Extract the (x, y) coordinate from the center of the cell holding the provided text.  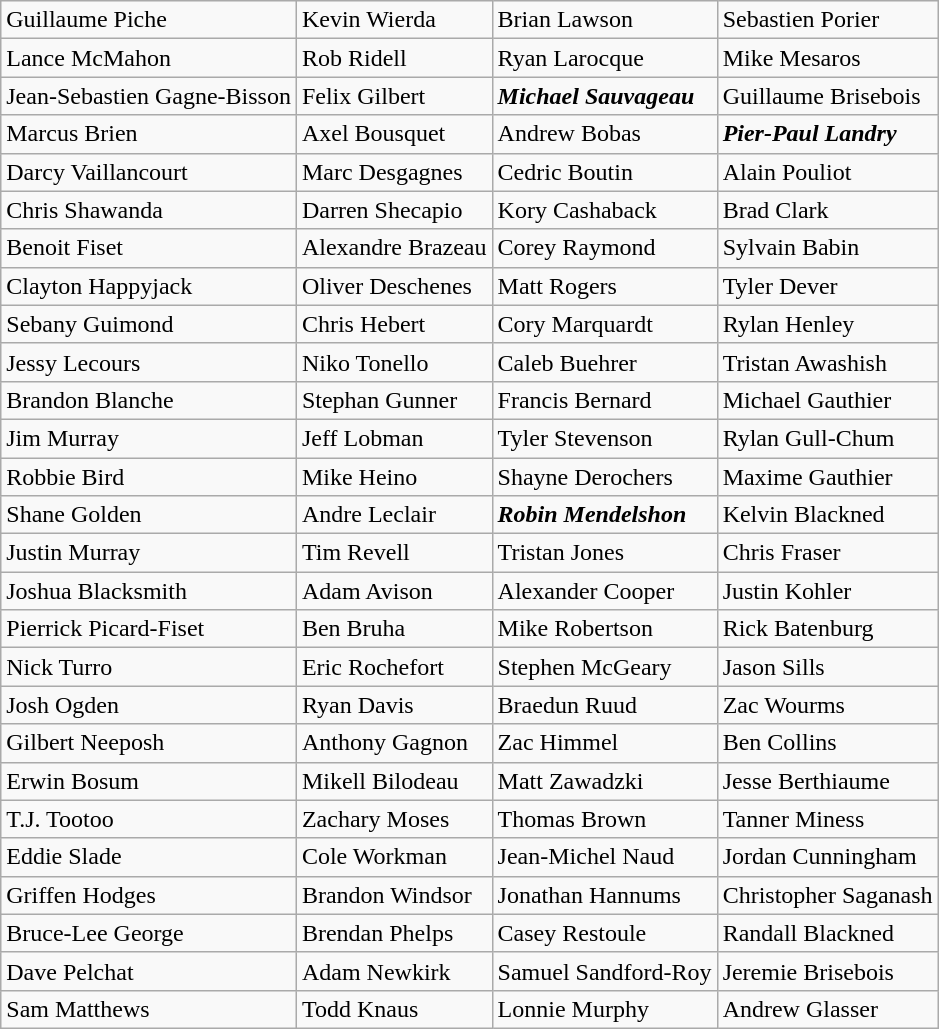
Ryan Davis (394, 705)
Zac Himmel (604, 743)
Ryan Larocque (604, 58)
Anthony Gagnon (394, 743)
Eddie Slade (149, 857)
Michael Gauthier (828, 400)
Jesse Berthiaume (828, 781)
Sebastien Porier (828, 20)
Joshua Blacksmith (149, 591)
Alexandre Brazeau (394, 248)
Sam Matthews (149, 1009)
Brendan Phelps (394, 933)
Zachary Moses (394, 819)
Oliver Deschenes (394, 286)
Thomas Brown (604, 819)
Jonathan Hannums (604, 895)
Eric Rochefort (394, 667)
Mike Robertson (604, 629)
Rick Batenburg (828, 629)
Darcy Vaillancourt (149, 172)
Guillaume Brisebois (828, 96)
Andrew Glasser (828, 1009)
Jeremie Brisebois (828, 971)
Kelvin Blackned (828, 515)
Brandon Windsor (394, 895)
Cory Marquardt (604, 324)
Pierrick Picard-Fiset (149, 629)
T.J. Tootoo (149, 819)
Corey Raymond (604, 248)
Casey Restoule (604, 933)
Marc Desgagnes (394, 172)
Tristan Jones (604, 553)
Justin Murray (149, 553)
Griffen Hodges (149, 895)
Niko Tonello (394, 362)
Robin Mendelshon (604, 515)
Benoit Fiset (149, 248)
Adam Avison (394, 591)
Francis Bernard (604, 400)
Guillaume Piche (149, 20)
Stephen McGeary (604, 667)
Robbie Bird (149, 477)
Chris Shawanda (149, 210)
Todd Knaus (394, 1009)
Rylan Henley (828, 324)
Jean-Sebastien Gagne-Bisson (149, 96)
Andre Leclair (394, 515)
Brad Clark (828, 210)
Ben Bruha (394, 629)
Axel Bousquet (394, 134)
Jeff Lobman (394, 438)
Chris Hebert (394, 324)
Adam Newkirk (394, 971)
Caleb Buehrer (604, 362)
Tristan Awashish (828, 362)
Justin Kohler (828, 591)
Mike Mesaros (828, 58)
Tim Revell (394, 553)
Marcus Brien (149, 134)
Rob Ridell (394, 58)
Dave Pelchat (149, 971)
Braedun Ruud (604, 705)
Cole Workman (394, 857)
Kevin Wierda (394, 20)
Felix Gilbert (394, 96)
Bruce-Lee George (149, 933)
Ben Collins (828, 743)
Cedric Boutin (604, 172)
Tyler Dever (828, 286)
Sebany Guimond (149, 324)
Clayton Happyjack (149, 286)
Mike Heino (394, 477)
Lonnie Murphy (604, 1009)
Jessy Lecours (149, 362)
Lance McMahon (149, 58)
Chris Fraser (828, 553)
Josh Ogden (149, 705)
Tanner Miness (828, 819)
Jordan Cunningham (828, 857)
Samuel Sandford-Roy (604, 971)
Brian Lawson (604, 20)
Alain Pouliot (828, 172)
Darren Shecapio (394, 210)
Stephan Gunner (394, 400)
Kory Cashaback (604, 210)
Nick Turro (149, 667)
Rylan Gull-Chum (828, 438)
Jean-Michel Naud (604, 857)
Erwin Bosum (149, 781)
Maxime Gauthier (828, 477)
Jim Murray (149, 438)
Zac Wourms (828, 705)
Christopher Saganash (828, 895)
Pier-Paul Landry (828, 134)
Alexander Cooper (604, 591)
Sylvain Babin (828, 248)
Andrew Bobas (604, 134)
Jason Sills (828, 667)
Gilbert Neeposh (149, 743)
Brandon Blanche (149, 400)
Randall Blackned (828, 933)
Mikell Bilodeau (394, 781)
Matt Zawadzki (604, 781)
Tyler Stevenson (604, 438)
Michael Sauvageau (604, 96)
Shayne Derochers (604, 477)
Shane Golden (149, 515)
Matt Rogers (604, 286)
